Provide the (x, y) coordinate of the cell's center where the given text is located.  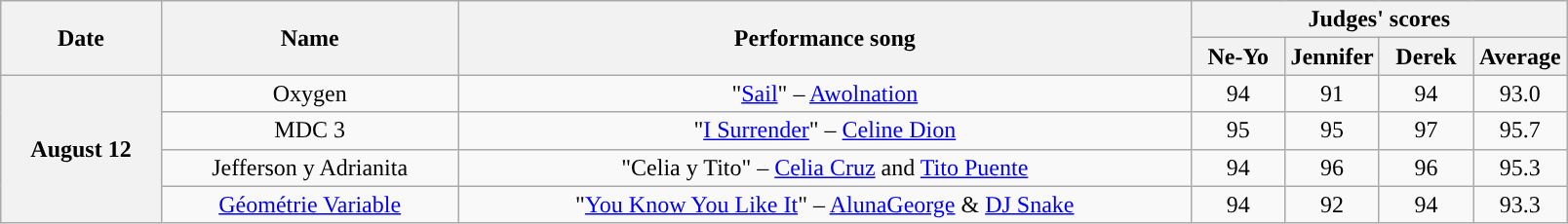
Jennifer (1332, 56)
92 (1332, 205)
Performance song (825, 38)
Jefferson y Adrianita (310, 168)
Géométrie Variable (310, 205)
97 (1426, 131)
Ne-Yo (1238, 56)
"You Know You Like It" – AlunaGeorge & DJ Snake (825, 205)
MDC 3 (310, 131)
"Celia y Tito" – Celia Cruz and Tito Puente (825, 168)
Oxygen (310, 93)
95.3 (1520, 168)
Judges' scores (1379, 19)
Derek (1426, 56)
Name (310, 38)
"I Surrender" – Celine Dion (825, 131)
91 (1332, 93)
August 12 (82, 149)
93.3 (1520, 205)
93.0 (1520, 93)
Date (82, 38)
95.7 (1520, 131)
"Sail" – Awolnation (825, 93)
Average (1520, 56)
